Output the (x, y) coordinate of the center of the cell containing the given text.  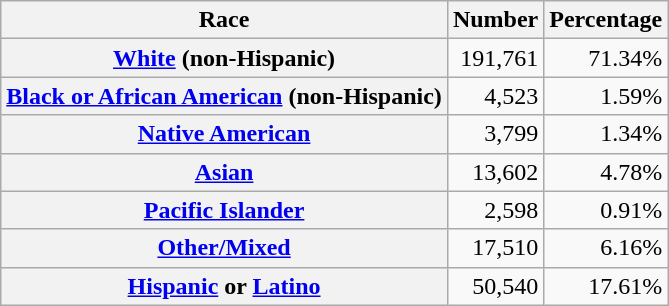
3,799 (495, 134)
4,523 (495, 96)
Black or African American (non-Hispanic) (224, 96)
17.61% (606, 286)
191,761 (495, 58)
50,540 (495, 286)
0.91% (606, 210)
Native American (224, 134)
4.78% (606, 172)
Pacific Islander (224, 210)
Hispanic or Latino (224, 286)
Number (495, 20)
1.59% (606, 96)
White (non-Hispanic) (224, 58)
1.34% (606, 134)
Percentage (606, 20)
6.16% (606, 248)
Other/Mixed (224, 248)
71.34% (606, 58)
Race (224, 20)
17,510 (495, 248)
2,598 (495, 210)
13,602 (495, 172)
Asian (224, 172)
